Extract the (X, Y) coordinate from the center of the cell holding the provided text.  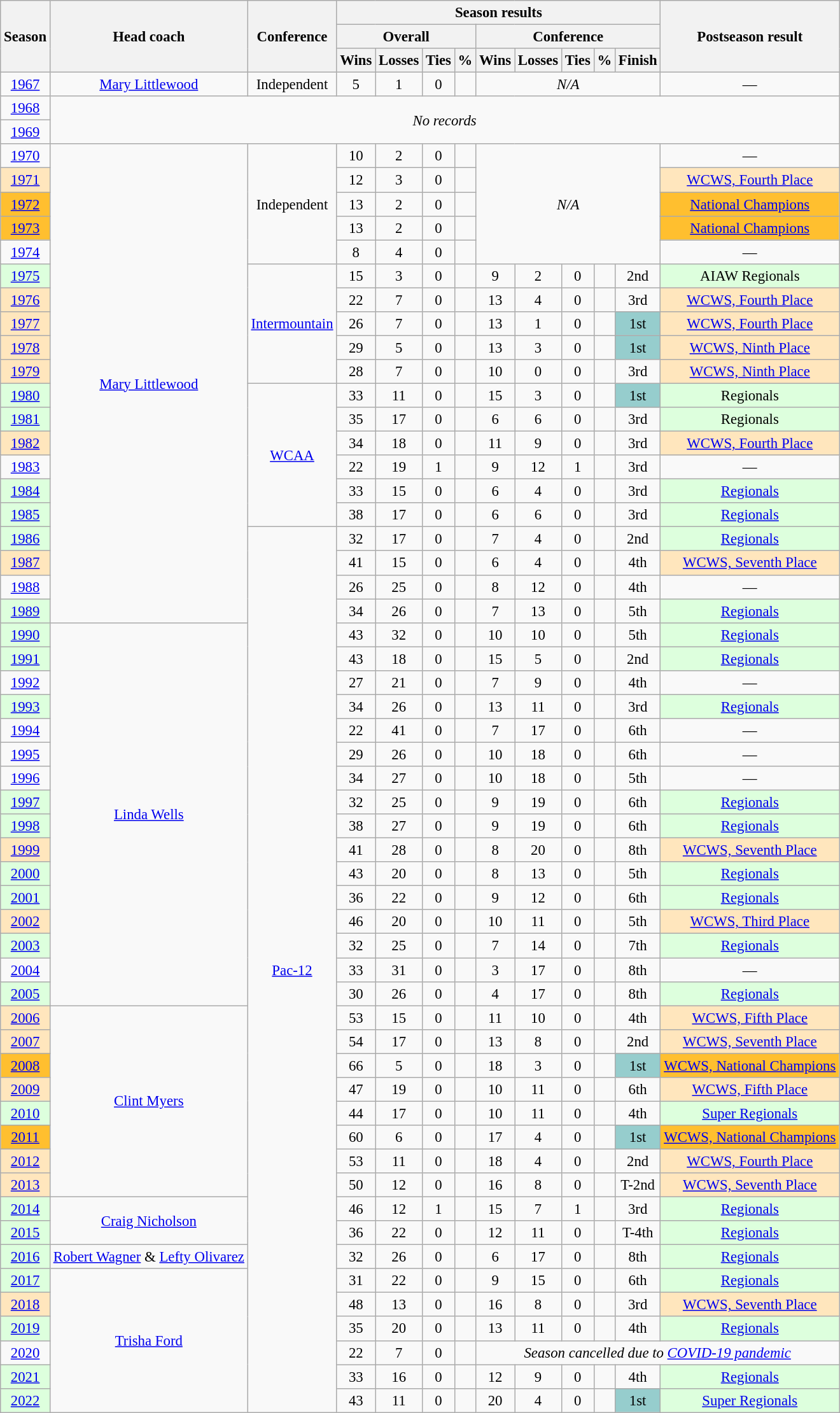
54 (356, 1041)
2016 (25, 1257)
1989 (25, 611)
2014 (25, 1209)
Craig Nicholson (149, 1221)
WCWS, Third Place (750, 922)
1991 (25, 659)
2001 (25, 898)
1996 (25, 778)
1992 (25, 683)
1978 (25, 348)
2007 (25, 1041)
2008 (25, 1065)
Season (25, 37)
1968 (25, 108)
2013 (25, 1185)
Pac-12 (292, 970)
1986 (25, 539)
2022 (25, 1400)
Trisha Ford (149, 1340)
2018 (25, 1305)
Finish (638, 60)
Intermountain (292, 323)
T-2nd (638, 1185)
2002 (25, 922)
1981 (25, 419)
1983 (25, 467)
1998 (25, 826)
1975 (25, 276)
1974 (25, 252)
1982 (25, 444)
44 (356, 1113)
2011 (25, 1137)
1976 (25, 300)
2020 (25, 1353)
1984 (25, 491)
1994 (25, 731)
AIAW Regionals (750, 276)
1995 (25, 754)
2005 (25, 994)
1987 (25, 563)
2000 (25, 874)
2003 (25, 946)
48 (356, 1305)
T-4th (638, 1233)
2006 (25, 1018)
50 (356, 1185)
2019 (25, 1329)
Postseason result (750, 37)
Overall (406, 37)
Head coach (149, 37)
2004 (25, 970)
Clint Myers (149, 1101)
47 (356, 1090)
Robert Wagner & Lefty Olivarez (149, 1257)
1969 (25, 132)
21 (399, 683)
Linda Wells (149, 814)
1990 (25, 635)
1971 (25, 180)
1993 (25, 706)
1972 (25, 204)
1997 (25, 803)
60 (356, 1137)
1973 (25, 228)
66 (356, 1065)
2015 (25, 1233)
2010 (25, 1113)
1988 (25, 587)
2012 (25, 1161)
1979 (25, 372)
Season cancelled due to COVID-19 pandemic (658, 1353)
1967 (25, 85)
14 (538, 946)
1985 (25, 515)
2021 (25, 1377)
WCAA (292, 455)
1977 (25, 324)
30 (356, 994)
2009 (25, 1090)
Season results (499, 13)
No records (444, 120)
1970 (25, 156)
1999 (25, 850)
7th (638, 946)
2017 (25, 1281)
1980 (25, 395)
